Output the [X, Y] coordinate of the center of the cell containing the given text.  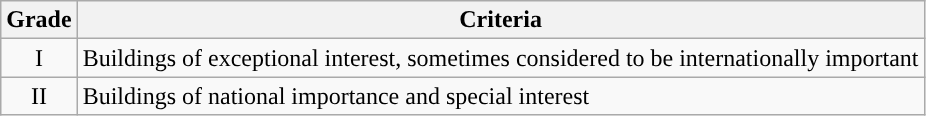
Criteria [500, 20]
I [39, 58]
Grade [39, 20]
Buildings of national importance and special interest [500, 96]
Buildings of exceptional interest, sometimes considered to be internationally important [500, 58]
II [39, 96]
